Capture the cell that displays the provided text and extract its [x, y] central coordinate. 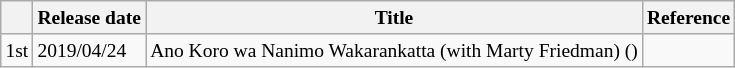
Reference [688, 18]
2019/04/24 [90, 50]
Ano Koro wa Nanimo Wakarankatta (with Marty Friedman) () [394, 50]
Release date [90, 18]
Title [394, 18]
1st [17, 50]
